Identify which cell holds the provided text, then report its (X, Y) central coordinate. 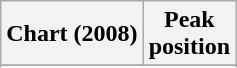
Peakposition (189, 34)
Chart (2008) (72, 34)
